Provide the (x, y) coordinate of the cell's center where the given text is located.  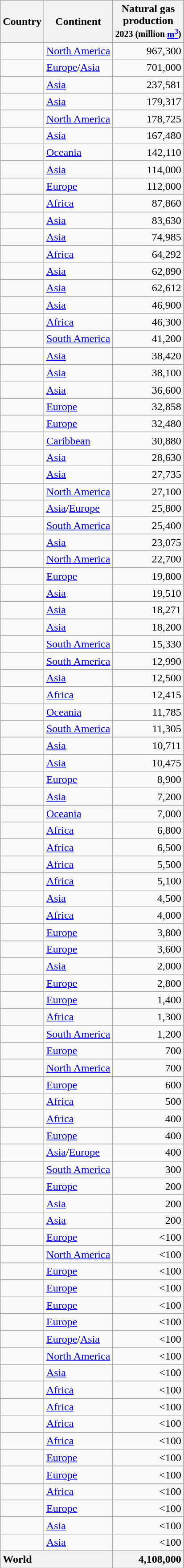
500 (148, 1102)
5,500 (148, 864)
32,858 (148, 407)
4,000 (148, 915)
27,735 (148, 475)
6,500 (148, 847)
62,612 (148, 288)
28,630 (148, 457)
83,630 (148, 220)
300 (148, 1169)
7,000 (148, 814)
237,581 (148, 85)
12,990 (148, 661)
4,108,000 (148, 1560)
Natural gasproduction2023 (million m3) (148, 21)
32,480 (148, 424)
3,800 (148, 932)
Country (22, 21)
38,100 (148, 373)
3,600 (148, 949)
5,100 (148, 881)
11,785 (148, 712)
46,300 (148, 322)
6,800 (148, 831)
12,415 (148, 695)
Continent (78, 21)
12,500 (148, 678)
23,075 (148, 542)
112,000 (148, 186)
10,475 (148, 763)
178,725 (148, 118)
11,305 (148, 729)
46,900 (148, 305)
1,200 (148, 1034)
27,100 (148, 492)
19,800 (148, 576)
25,400 (148, 525)
600 (148, 1085)
87,860 (148, 204)
25,800 (148, 509)
62,890 (148, 271)
18,271 (148, 610)
2,800 (148, 983)
179,317 (148, 102)
4,500 (148, 898)
167,480 (148, 135)
2,000 (148, 966)
1,300 (148, 1017)
967,300 (148, 51)
7,200 (148, 797)
41,200 (148, 339)
18,200 (148, 627)
38,420 (148, 356)
15,330 (148, 644)
1,400 (148, 1000)
64,292 (148, 254)
22,700 (148, 559)
36,600 (148, 390)
Caribbean (78, 440)
8,900 (148, 780)
701,000 (148, 68)
114,000 (148, 169)
142,110 (148, 152)
19,510 (148, 593)
30,880 (148, 440)
74,985 (148, 237)
World (57, 1560)
10,711 (148, 746)
